From the cell containing the given text, extract its center point as (X, Y) coordinate. 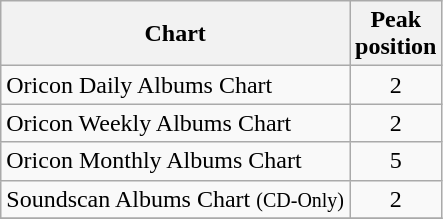
Oricon Weekly Albums Chart (176, 123)
Chart (176, 34)
Soundscan Albums Chart (CD-Only) (176, 199)
Oricon Monthly Albums Chart (176, 161)
Peak position (396, 34)
Oricon Daily Albums Chart (176, 85)
5 (396, 161)
